Identify which cell holds the provided text, then report its [x, y] central coordinate. 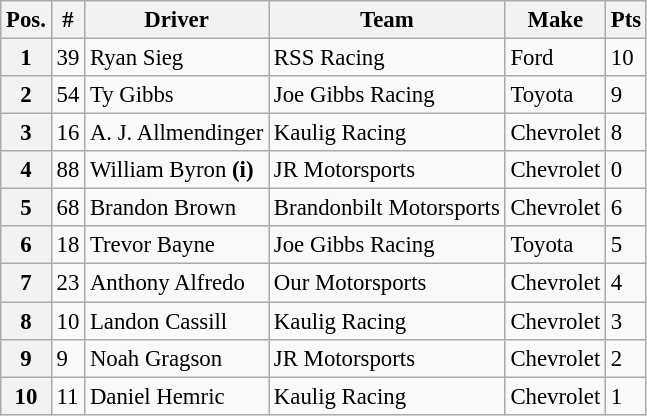
Ford [555, 58]
Our Motorsports [388, 283]
16 [68, 133]
39 [68, 58]
Pos. [26, 20]
Anthony Alfredo [177, 283]
7 [26, 283]
Daniel Hemric [177, 396]
18 [68, 245]
Ty Gibbs [177, 95]
A. J. Allmendinger [177, 133]
Brandonbilt Motorsports [388, 208]
William Byron (i) [177, 170]
11 [68, 396]
Make [555, 20]
Brandon Brown [177, 208]
23 [68, 283]
54 [68, 95]
RSS Racing [388, 58]
88 [68, 170]
68 [68, 208]
Landon Cassill [177, 321]
Trevor Bayne [177, 245]
Noah Gragson [177, 358]
Driver [177, 20]
Pts [626, 20]
Ryan Sieg [177, 58]
0 [626, 170]
Team [388, 20]
# [68, 20]
